Pinpoint the cell where the given text exists, returning its [x, y] midpoint coordinate. 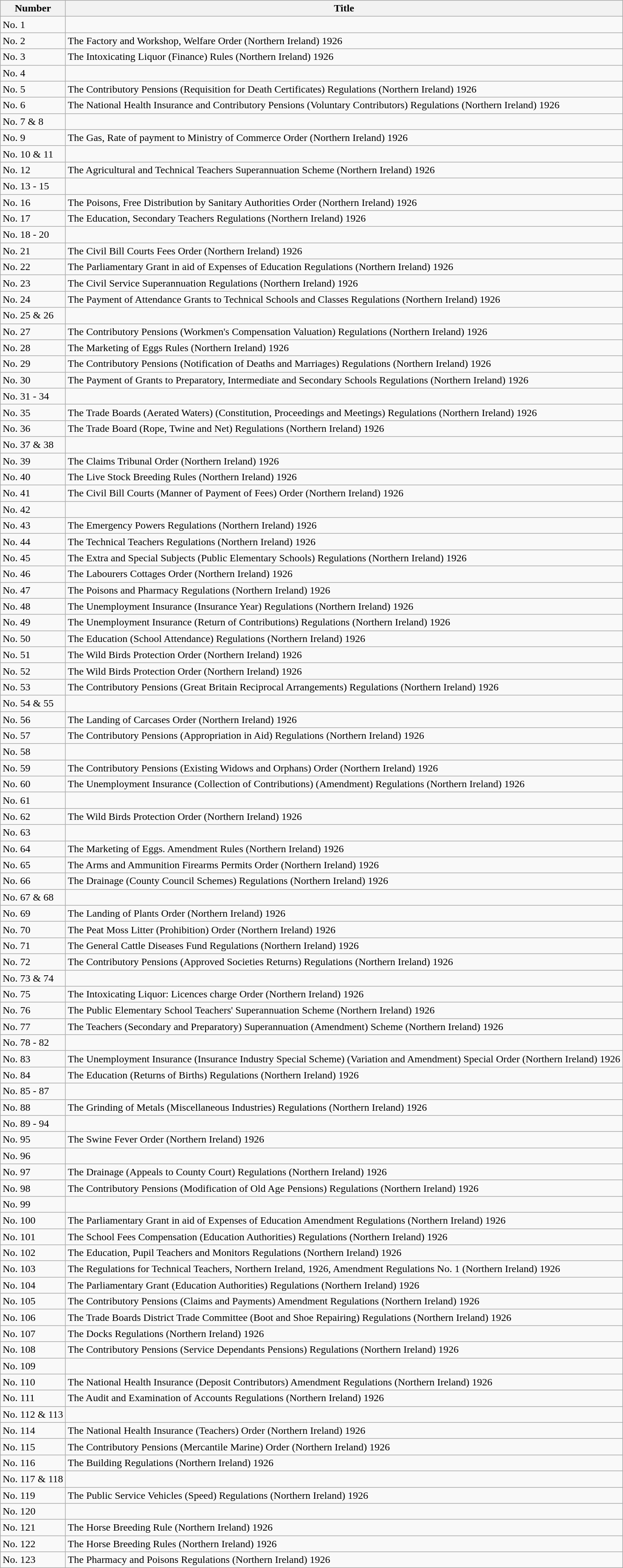
No. 12 [33, 170]
No. 107 [33, 1334]
The Emergency Powers Regulations (Northern Ireland) 1926 [344, 526]
No. 35 [33, 412]
The Drainage (Appeals to County Court) Regulations (Northern Ireland) 1926 [344, 1172]
The Live Stock Breeding Rules (Northern Ireland) 1926 [344, 477]
No. 43 [33, 526]
The Horse Breeding Rules (Northern Ireland) 1926 [344, 1544]
The Intoxicating Liquor (Finance) Rules (Northern Ireland) 1926 [344, 57]
No. 3 [33, 57]
The Parliamentary Grant in aid of Expenses of Education Regulations (Northern Ireland) 1926 [344, 267]
No. 104 [33, 1285]
No. 28 [33, 348]
No. 46 [33, 574]
No. 119 [33, 1495]
No. 121 [33, 1528]
The Contributory Pensions (Workmen's Compensation Valuation) Regulations (Northern Ireland) 1926 [344, 332]
The Trade Boards (Aerated Waters) (Constitution, Proceedings and Meetings) Regulations (Northern Ireland) 1926 [344, 412]
No. 103 [33, 1269]
No. 108 [33, 1350]
No. 117 & 118 [33, 1479]
The Civil Bill Courts (Manner of Payment of Fees) Order (Northern Ireland) 1926 [344, 493]
The Arms and Ammunition Firearms Permits Order (Northern Ireland) 1926 [344, 865]
No. 99 [33, 1204]
The Contributory Pensions (Service Dependants Pensions) Regulations (Northern Ireland) 1926 [344, 1350]
No. 37 & 38 [33, 445]
No. 31 - 34 [33, 396]
The Docks Regulations (Northern Ireland) 1926 [344, 1334]
No. 48 [33, 606]
No. 36 [33, 428]
No. 44 [33, 542]
The Parliamentary Grant (Education Authorities) Regulations (Northern Ireland) 1926 [344, 1285]
No. 76 [33, 1011]
The Horse Breeding Rule (Northern Ireland) 1926 [344, 1528]
The Regulations for Technical Teachers, Northern Ireland, 1926, Amendment Regulations No. 1 (Northern Ireland) 1926 [344, 1269]
No. 101 [33, 1237]
No. 73 & 74 [33, 978]
The Building Regulations (Northern Ireland) 1926 [344, 1463]
The Pharmacy and Poisons Regulations (Northern Ireland) 1926 [344, 1560]
The Education (Returns of Births) Regulations (Northern Ireland) 1926 [344, 1075]
No. 42 [33, 510]
No. 70 [33, 929]
No. 52 [33, 671]
Number [33, 8]
The Unemployment Insurance (Insurance Industry Special Scheme) (Variation and Amendment) Special Order (Northern Ireland) 1926 [344, 1059]
No. 49 [33, 622]
No. 95 [33, 1140]
No. 57 [33, 736]
No. 6 [33, 105]
No. 22 [33, 267]
The General Cattle Diseases Fund Regulations (Northern Ireland) 1926 [344, 946]
No. 66 [33, 881]
No. 5 [33, 89]
No. 109 [33, 1366]
No. 24 [33, 299]
The Unemployment Insurance (Collection of Contributions) (Amendment) Regulations (Northern Ireland) 1926 [344, 784]
No. 64 [33, 849]
No. 61 [33, 800]
No. 58 [33, 752]
The Poisons and Pharmacy Regulations (Northern Ireland) 1926 [344, 590]
The Contributory Pensions (Existing Widows and Orphans) Order (Northern Ireland) 1926 [344, 768]
The Intoxicating Liquor: Licences charge Order (Northern Ireland) 1926 [344, 994]
No. 71 [33, 946]
No. 18 - 20 [33, 235]
The Marketing of Eggs. Amendment Rules (Northern Ireland) 1926 [344, 849]
No. 53 [33, 687]
The Landing of Carcases Order (Northern Ireland) 1926 [344, 720]
No. 7 & 8 [33, 121]
No. 63 [33, 833]
No. 62 [33, 816]
Title [344, 8]
The Payment of Grants to Preparatory, Intermediate and Secondary Schools Regulations (Northern Ireland) 1926 [344, 380]
The Contributory Pensions (Modification of Old Age Pensions) Regulations (Northern Ireland) 1926 [344, 1188]
The Marketing of Eggs Rules (Northern Ireland) 1926 [344, 348]
No. 122 [33, 1544]
No. 16 [33, 203]
No. 27 [33, 332]
No. 83 [33, 1059]
The Agricultural and Technical Teachers Superannuation Scheme (Northern Ireland) 1926 [344, 170]
The Extra and Special Subjects (Public Elementary Schools) Regulations (Northern Ireland) 1926 [344, 558]
No. 67 & 68 [33, 897]
No. 116 [33, 1463]
No. 1 [33, 25]
The Contributory Pensions (Notification of Deaths and Marriages) Regulations (Northern Ireland) 1926 [344, 364]
The Technical Teachers Regulations (Northern Ireland) 1926 [344, 542]
The Payment of Attendance Grants to Technical Schools and Classes Regulations (Northern Ireland) 1926 [344, 299]
The Contributory Pensions (Claims and Payments) Amendment Regulations (Northern Ireland) 1926 [344, 1301]
No. 85 - 87 [33, 1091]
No. 17 [33, 219]
The Civil Service Superannuation Regulations (Northern Ireland) 1926 [344, 283]
The Public Elementary School Teachers' Superannuation Scheme (Northern Ireland) 1926 [344, 1011]
No. 54 & 55 [33, 703]
The Education, Pupil Teachers and Monitors Regulations (Northern Ireland) 1926 [344, 1253]
No. 115 [33, 1447]
The Gas, Rate of payment to Ministry of Commerce Order (Northern Ireland) 1926 [344, 138]
No. 29 [33, 364]
The School Fees Compensation (Education Authorities) Regulations (Northern Ireland) 1926 [344, 1237]
No. 10 & 11 [33, 154]
The Parliamentary Grant in aid of Expenses of Education Amendment Regulations (Northern Ireland) 1926 [344, 1220]
No. 56 [33, 720]
No. 88 [33, 1107]
No. 110 [33, 1382]
The Trade Boards District Trade Committee (Boot and Shoe Repairing) Regulations (Northern Ireland) 1926 [344, 1317]
No. 69 [33, 913]
No. 98 [33, 1188]
The Education, Secondary Teachers Regulations (Northern Ireland) 1926 [344, 219]
No. 72 [33, 962]
No. 9 [33, 138]
No. 100 [33, 1220]
The Swine Fever Order (Northern Ireland) 1926 [344, 1140]
No. 97 [33, 1172]
No. 96 [33, 1156]
The Claims Tribunal Order (Northern Ireland) 1926 [344, 461]
No. 105 [33, 1301]
The Poisons, Free Distribution by Sanitary Authorities Order (Northern Ireland) 1926 [344, 203]
No. 45 [33, 558]
The Contributory Pensions (Appropriation in Aid) Regulations (Northern Ireland) 1926 [344, 736]
No. 47 [33, 590]
No. 120 [33, 1512]
No. 30 [33, 380]
No. 84 [33, 1075]
No. 65 [33, 865]
No. 50 [33, 639]
No. 112 & 113 [33, 1414]
The Teachers (Secondary and Preparatory) Superannuation (Amendment) Scheme (Northern Ireland) 1926 [344, 1027]
The Contributory Pensions (Approved Societies Returns) Regulations (Northern Ireland) 1926 [344, 962]
The Public Service Vehicles (Speed) Regulations (Northern Ireland) 1926 [344, 1495]
The Factory and Workshop, Welfare Order (Northern Ireland) 1926 [344, 41]
No. 77 [33, 1027]
The Unemployment Insurance (Insurance Year) Regulations (Northern Ireland) 1926 [344, 606]
The Contributory Pensions (Requisition for Death Certificates) Regulations (Northern Ireland) 1926 [344, 89]
No. 40 [33, 477]
No. 39 [33, 461]
The Civil Bill Courts Fees Order (Northern Ireland) 1926 [344, 251]
The Education (School Attendance) Regulations (Northern Ireland) 1926 [344, 639]
No. 102 [33, 1253]
No. 89 - 94 [33, 1123]
The Peat Moss Litter (Prohibition) Order (Northern Ireland) 1926 [344, 929]
The Audit and Examination of Accounts Regulations (Northern Ireland) 1926 [344, 1398]
No. 123 [33, 1560]
No. 114 [33, 1430]
The Trade Board (Rope, Twine and Net) Regulations (Northern Ireland) 1926 [344, 428]
No. 41 [33, 493]
No. 4 [33, 73]
No. 78 - 82 [33, 1043]
No. 60 [33, 784]
No. 13 - 15 [33, 186]
No. 106 [33, 1317]
No. 75 [33, 994]
No. 2 [33, 41]
The Labourers Cottages Order (Northern Ireland) 1926 [344, 574]
The National Health Insurance (Teachers) Order (Northern Ireland) 1926 [344, 1430]
No. 59 [33, 768]
No. 25 & 26 [33, 315]
No. 111 [33, 1398]
The Drainage (County Council Schemes) Regulations (Northern Ireland) 1926 [344, 881]
The Landing of Plants Order (Northern Ireland) 1926 [344, 913]
The Grinding of Metals (Miscellaneous Industries) Regulations (Northern Ireland) 1926 [344, 1107]
No. 21 [33, 251]
The Contributory Pensions (Great Britain Reciprocal Arrangements) Regulations (Northern Ireland) 1926 [344, 687]
No. 23 [33, 283]
The National Health Insurance (Deposit Contributors) Amendment Regulations (Northern Ireland) 1926 [344, 1382]
No. 51 [33, 655]
The Unemployment Insurance (Return of Contributions) Regulations (Northern Ireland) 1926 [344, 622]
The National Health Insurance and Contributory Pensions (Voluntary Contributors) Regulations (Northern Ireland) 1926 [344, 105]
The Contributory Pensions (Mercantile Marine) Order (Northern Ireland) 1926 [344, 1447]
